Determine the (x, y) coordinate at the center of the cell enclosing the given text.  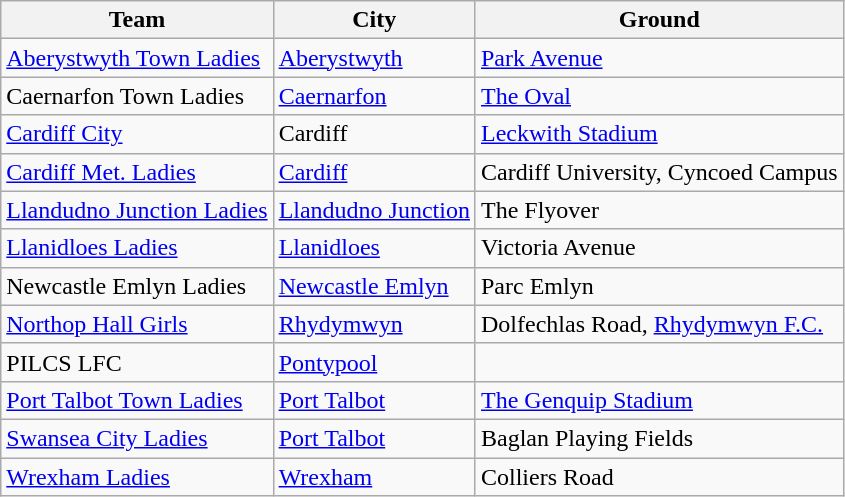
Cardiff City (137, 134)
Dolfechlas Road, Rhydymwyn F.C. (659, 324)
Rhydymwyn (374, 324)
Wrexham Ladies (137, 477)
The Flyover (659, 210)
Newcastle Emlyn (374, 286)
Aberystwyth Town Ladies (137, 58)
Wrexham (374, 477)
Team (137, 20)
Port Talbot Town Ladies (137, 400)
Swansea City Ladies (137, 438)
Cardiff Met. Ladies (137, 172)
Victoria Avenue (659, 248)
Caernarfon Town Ladies (137, 96)
Llandudno Junction (374, 210)
Cardiff University, Cyncoed Campus (659, 172)
Ground (659, 20)
Colliers Road (659, 477)
PILCS LFC (137, 362)
Caernarfon (374, 96)
City (374, 20)
Baglan Playing Fields (659, 438)
Llanidloes Ladies (137, 248)
Llanidloes (374, 248)
The Genquip Stadium (659, 400)
Pontypool (374, 362)
Northop Hall Girls (137, 324)
Llandudno Junction Ladies (137, 210)
Parc Emlyn (659, 286)
Leckwith Stadium (659, 134)
Park Avenue (659, 58)
Aberystwyth (374, 58)
Newcastle Emlyn Ladies (137, 286)
The Oval (659, 96)
